Detect which cell encompasses the target text, then output its (x, y) center coordinate. 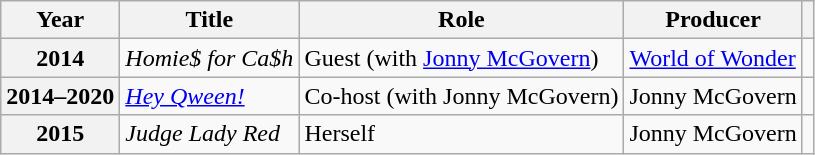
Title (210, 20)
Hey Qween! (210, 96)
2014 (60, 58)
Producer (713, 20)
Herself (462, 134)
Judge Lady Red (210, 134)
Year (60, 20)
Role (462, 20)
Homie$ for Ca$h (210, 58)
2015 (60, 134)
Guest (with Jonny McGovern) (462, 58)
World of Wonder (713, 58)
2014–2020 (60, 96)
Co-host (with Jonny McGovern) (462, 96)
